From the cell containing the given text, extract its center point as [x, y] coordinate. 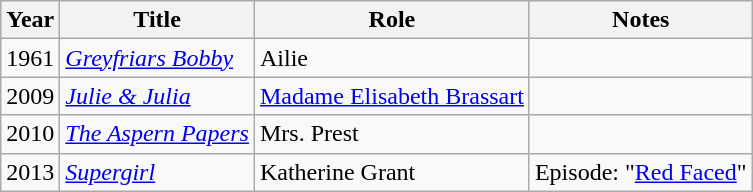
Supergirl [158, 172]
Madame Elisabeth Brassart [392, 96]
Greyfriars Bobby [158, 58]
2009 [30, 96]
Episode: "Red Faced" [640, 172]
Notes [640, 20]
2013 [30, 172]
The Aspern Papers [158, 134]
Julie & Julia [158, 96]
Ailie [392, 58]
1961 [30, 58]
2010 [30, 134]
Title [158, 20]
Mrs. Prest [392, 134]
Role [392, 20]
Katherine Grant [392, 172]
Year [30, 20]
